Return (X, Y) of the center of cell containing provided text 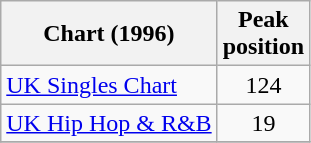
19 (263, 123)
UK Hip Hop & R&B (109, 123)
UK Singles Chart (109, 85)
Peakposition (263, 34)
Chart (1996) (109, 34)
124 (263, 85)
